Return [x, y] of the center of cell containing provided text 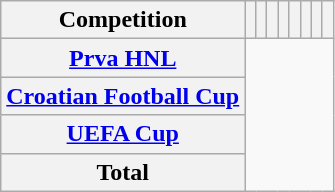
Total [123, 172]
Croatian Football Cup [123, 96]
Competition [123, 20]
Prva HNL [123, 58]
UEFA Cup [123, 134]
